Pinpoint the cell where the given text exists, returning its (x, y) midpoint coordinate. 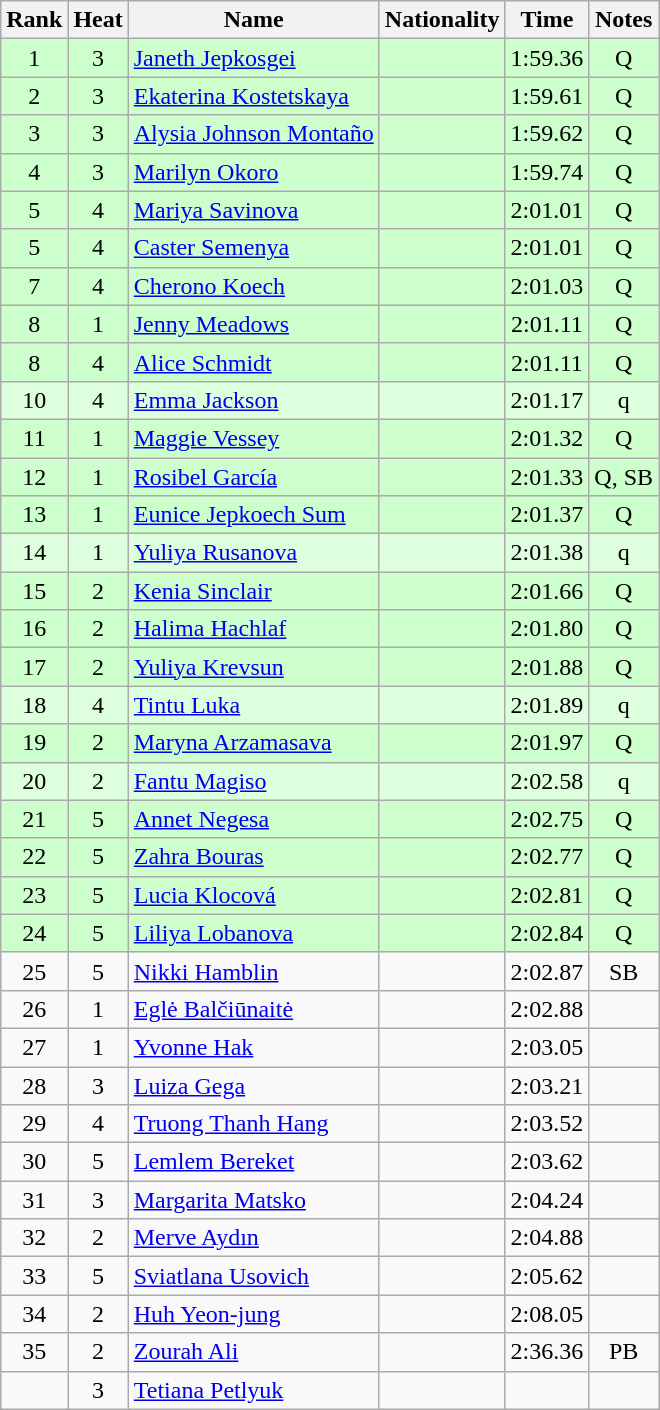
2:01.89 (547, 705)
2:05.62 (547, 1276)
Tintu Luka (254, 705)
2:02.88 (547, 1009)
2:02.84 (547, 933)
32 (34, 1238)
Janeth Jepkosgei (254, 58)
Zahra Bouras (254, 857)
34 (34, 1314)
27 (34, 1047)
Margarita Matsko (254, 1200)
20 (34, 781)
Rosibel García (254, 477)
18 (34, 705)
Annet Negesa (254, 819)
14 (34, 553)
2:02.77 (547, 857)
2:01.66 (547, 591)
Merve Aydın (254, 1238)
Zourah Ali (254, 1352)
Rank (34, 20)
Cherono Koech (254, 286)
Alice Schmidt (254, 362)
2:01.37 (547, 515)
Yvonne Hak (254, 1047)
Eunice Jepkoech Sum (254, 515)
Heat (98, 20)
Sviatlana Usovich (254, 1276)
Ekaterina Kostetskaya (254, 96)
1:59.62 (547, 134)
Maryna Arzamasava (254, 743)
26 (34, 1009)
Caster Semenya (254, 248)
Yuliya Rusanova (254, 553)
13 (34, 515)
Alysia Johnson Montaño (254, 134)
Name (254, 20)
Jenny Meadows (254, 324)
2:01.88 (547, 667)
2:08.05 (547, 1314)
15 (34, 591)
Truong Thanh Hang (254, 1124)
Nationality (442, 20)
1:59.36 (547, 58)
Yuliya Krevsun (254, 667)
1:59.74 (547, 172)
2:02.58 (547, 781)
30 (34, 1162)
2:01.33 (547, 477)
10 (34, 400)
Mariya Savinova (254, 210)
23 (34, 895)
12 (34, 477)
PB (624, 1352)
2:01.03 (547, 286)
Kenia Sinclair (254, 591)
Nikki Hamblin (254, 971)
2:02.87 (547, 971)
35 (34, 1352)
Huh Yeon-jung (254, 1314)
Q, SB (624, 477)
Lucia Klocová (254, 895)
2:02.75 (547, 819)
33 (34, 1276)
25 (34, 971)
2:01.97 (547, 743)
2:03.21 (547, 1085)
Fantu Magiso (254, 781)
24 (34, 933)
1:59.61 (547, 96)
19 (34, 743)
2:02.81 (547, 895)
Lemlem Bereket (254, 1162)
22 (34, 857)
Eglė Balčiūnaitė (254, 1009)
7 (34, 286)
21 (34, 819)
29 (34, 1124)
Emma Jackson (254, 400)
2:01.32 (547, 438)
2:01.38 (547, 553)
Notes (624, 20)
28 (34, 1085)
Maggie Vessey (254, 438)
2:03.05 (547, 1047)
Marilyn Okoro (254, 172)
31 (34, 1200)
2:36.36 (547, 1352)
2:01.17 (547, 400)
Tetiana Petlyuk (254, 1390)
Liliya Lobanova (254, 933)
2:03.52 (547, 1124)
17 (34, 667)
Time (547, 20)
2:04.24 (547, 1200)
SB (624, 971)
2:01.80 (547, 629)
2:03.62 (547, 1162)
16 (34, 629)
11 (34, 438)
Luiza Gega (254, 1085)
Halima Hachlaf (254, 629)
2:04.88 (547, 1238)
